Detect which cell encompasses the target text, then output its [x, y] center coordinate. 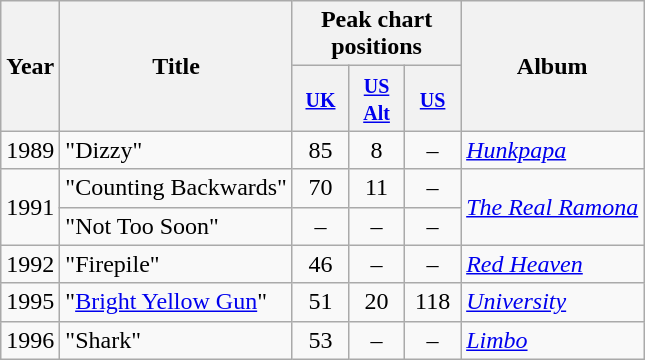
US Alt [377, 98]
53 [320, 340]
1995 [30, 302]
Title [176, 66]
70 [320, 188]
Red Heaven [552, 264]
"Not Too Soon" [176, 226]
Year [30, 66]
"Shark" [176, 340]
UK [320, 98]
1989 [30, 150]
1992 [30, 264]
20 [377, 302]
"Firepile" [176, 264]
Album [552, 66]
Limbo [552, 340]
US [433, 98]
8 [377, 150]
"Dizzy" [176, 150]
University [552, 302]
1991 [30, 207]
1996 [30, 340]
51 [320, 302]
11 [377, 188]
118 [433, 302]
"Counting Backwards" [176, 188]
The Real Ramona [552, 207]
"Bright Yellow Gun" [176, 302]
85 [320, 150]
Hunkpapa [552, 150]
46 [320, 264]
Peak chart positions [376, 34]
